Identify which cell holds the provided text, then report its (x, y) central coordinate. 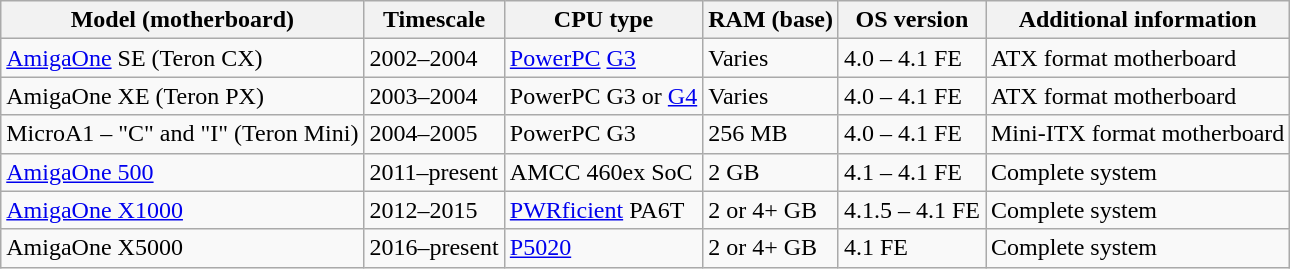
2003–2004 (434, 96)
PowerPC G3 or G4 (603, 96)
AmigaOne X5000 (182, 248)
P5020 (603, 248)
AmigaOne XE (Teron PX) (182, 96)
CPU type (603, 20)
2011–present (434, 172)
Timescale (434, 20)
PWRficient PA6T (603, 210)
2012–2015 (434, 210)
AmigaOne X1000 (182, 210)
2002–2004 (434, 58)
4.1.5 – 4.1 FE (912, 210)
Additional information (1138, 20)
OS version (912, 20)
MicroA1 – "C" and "I" (Teron Mini) (182, 134)
2016–present (434, 248)
4.1 FE (912, 248)
Mini-ITX format motherboard (1138, 134)
AmigaOne 500 (182, 172)
2 GB (771, 172)
AMCC 460ex SoC (603, 172)
RAM (base) (771, 20)
256 MB (771, 134)
2004–2005 (434, 134)
AmigaOne SE (Teron CX) (182, 58)
Model (motherboard) (182, 20)
4.1 – 4.1 FE (912, 172)
